Locate the cell with the specified text and output its (X, Y) center coordinate. 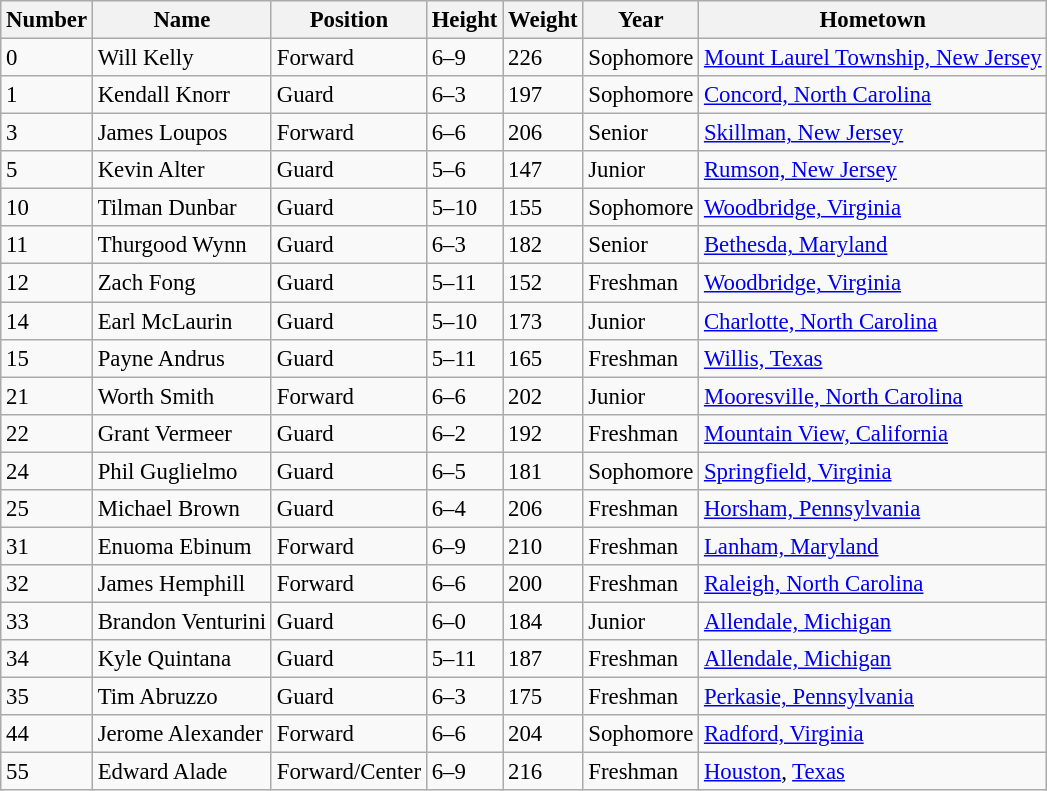
Brandon Venturini (182, 621)
152 (543, 283)
226 (543, 58)
1 (47, 95)
Bethesda, Maryland (873, 245)
35 (47, 697)
204 (543, 734)
Skillman, New Jersey (873, 133)
197 (543, 95)
Perkasie, Pennsylvania (873, 697)
0 (47, 58)
James Loupos (182, 133)
Zach Fong (182, 283)
Kendall Knorr (182, 95)
Concord, North Carolina (873, 95)
Forward/Center (348, 772)
James Hemphill (182, 584)
Raleigh, North Carolina (873, 584)
Michael Brown (182, 509)
Houston, Texas (873, 772)
147 (543, 170)
Hometown (873, 20)
22 (47, 433)
Mountain View, California (873, 433)
6–4 (464, 509)
181 (543, 471)
32 (47, 584)
Enuoma Ebinum (182, 546)
31 (47, 546)
182 (543, 245)
Willis, Texas (873, 358)
Thurgood Wynn (182, 245)
216 (543, 772)
155 (543, 208)
Weight (543, 20)
Position (348, 20)
Mount Laurel Township, New Jersey (873, 58)
Rumson, New Jersey (873, 170)
Height (464, 20)
11 (47, 245)
Mooresville, North Carolina (873, 396)
44 (47, 734)
6–2 (464, 433)
Will Kelly (182, 58)
184 (543, 621)
Jerome Alexander (182, 734)
33 (47, 621)
25 (47, 509)
21 (47, 396)
192 (543, 433)
202 (543, 396)
Edward Alade (182, 772)
34 (47, 659)
12 (47, 283)
173 (543, 321)
Charlotte, North Carolina (873, 321)
200 (543, 584)
Worth Smith (182, 396)
Name (182, 20)
15 (47, 358)
5 (47, 170)
Year (641, 20)
Kyle Quintana (182, 659)
Lanham, Maryland (873, 546)
Radford, Virginia (873, 734)
175 (543, 697)
55 (47, 772)
165 (543, 358)
Phil Guglielmo (182, 471)
Springfield, Virginia (873, 471)
6–0 (464, 621)
5–6 (464, 170)
Tilman Dunbar (182, 208)
Grant Vermeer (182, 433)
6–5 (464, 471)
24 (47, 471)
Earl McLaurin (182, 321)
Tim Abruzzo (182, 697)
14 (47, 321)
187 (543, 659)
210 (543, 546)
Horsham, Pennsylvania (873, 509)
Kevin Alter (182, 170)
3 (47, 133)
10 (47, 208)
Payne Andrus (182, 358)
Number (47, 20)
